Output the (x, y) coordinate of the center of the cell containing the given text.  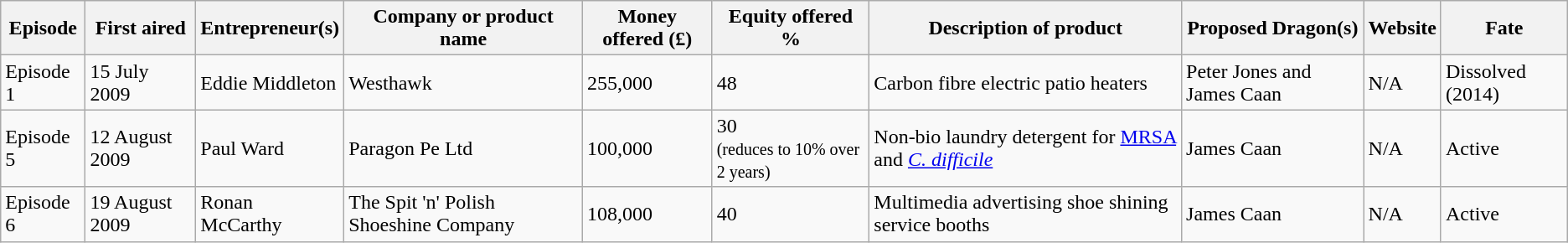
Peter Jones and James Caan (1273, 82)
First aired (141, 28)
Money offered (£) (647, 28)
Episode 6 (44, 215)
15 July 2009 (141, 82)
48 (791, 82)
30 (reduces to 10% over 2 years) (791, 148)
108,000 (647, 215)
Episode (44, 28)
Dissolved (2014) (1504, 82)
12 August 2009 (141, 148)
Website (1402, 28)
Westhawk (464, 82)
Paragon Pe Ltd (464, 148)
Multimedia advertising shoe shining service booths (1025, 215)
Equity offered % (791, 28)
Paul Ward (270, 148)
Proposed Dragon(s) (1273, 28)
Company or product name (464, 28)
Episode 1 (44, 82)
255,000 (647, 82)
Fate (1504, 28)
The Spit 'n' Polish Shoeshine Company (464, 215)
19 August 2009 (141, 215)
40 (791, 215)
Ronan McCarthy (270, 215)
Description of product (1025, 28)
100,000 (647, 148)
Non-bio laundry detergent for MRSA and C. difficile (1025, 148)
Carbon fibre electric patio heaters (1025, 82)
Entrepreneur(s) (270, 28)
Eddie Middleton (270, 82)
Episode 5 (44, 148)
